For the text-containing cell, return its midpoint in (X, Y) coordinate format. 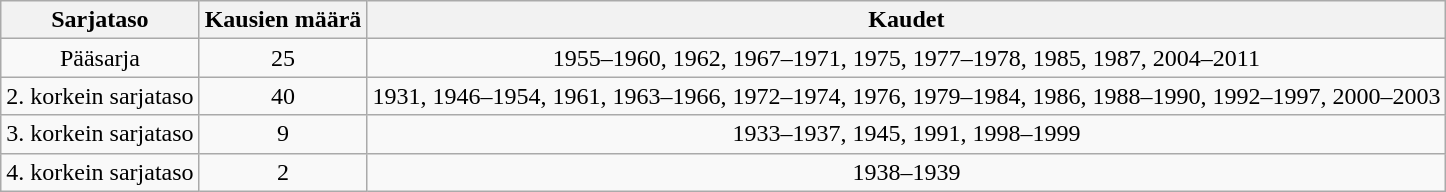
Kausien määrä (283, 20)
2 (283, 172)
2. korkein sarjataso (100, 96)
9 (283, 134)
Kaudet (906, 20)
1933–1937, 1945, 1991, 1998–1999 (906, 134)
1955–1960, 1962, 1967–1971, 1975, 1977–1978, 1985, 1987, 2004–2011 (906, 58)
Sarjataso (100, 20)
25 (283, 58)
4. korkein sarjataso (100, 172)
1931, 1946–1954, 1961, 1963–1966, 1972–1974, 1976, 1979–1984, 1986, 1988–1990, 1992–1997, 2000–2003 (906, 96)
3. korkein sarjataso (100, 134)
40 (283, 96)
Pääsarja (100, 58)
1938–1939 (906, 172)
